Return (X, Y) of the center of cell containing provided text 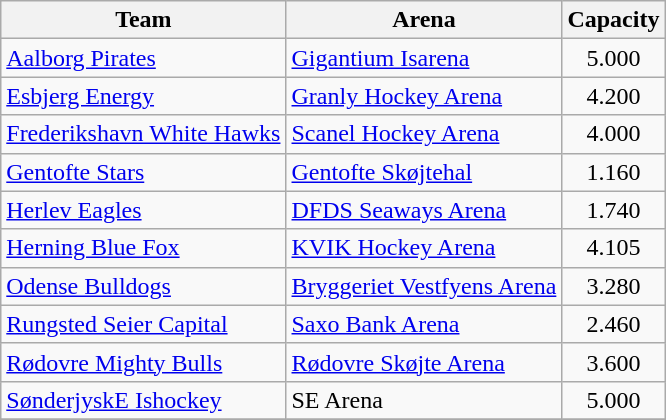
4.200 (614, 96)
Aalborg Pirates (144, 58)
Rødovre Mighty Bulls (144, 362)
1.740 (614, 210)
Rødovre Skøjte Arena (424, 362)
Herlev Eagles (144, 210)
Gentofte Stars (144, 172)
SE Arena (424, 400)
Gigantium Isarena (424, 58)
Capacity (614, 20)
Frederikshavn White Hawks (144, 134)
Gentofte Skøjtehal (424, 172)
Rungsted Seier Capital (144, 324)
Granly Hockey Arena (424, 96)
Bryggeriet Vestfyens Arena (424, 286)
Arena (424, 20)
Team (144, 20)
KVIK Hockey Arena (424, 248)
Saxo Bank Arena (424, 324)
DFDS Seaways Arena (424, 210)
4.000 (614, 134)
SønderjyskE Ishockey (144, 400)
1.160 (614, 172)
Esbjerg Energy (144, 96)
2.460 (614, 324)
Odense Bulldogs (144, 286)
4.105 (614, 248)
Scanel Hockey Arena (424, 134)
Herning Blue Fox (144, 248)
3.280 (614, 286)
3.600 (614, 362)
